Detect which cell encompasses the target text, then output its (X, Y) center coordinate. 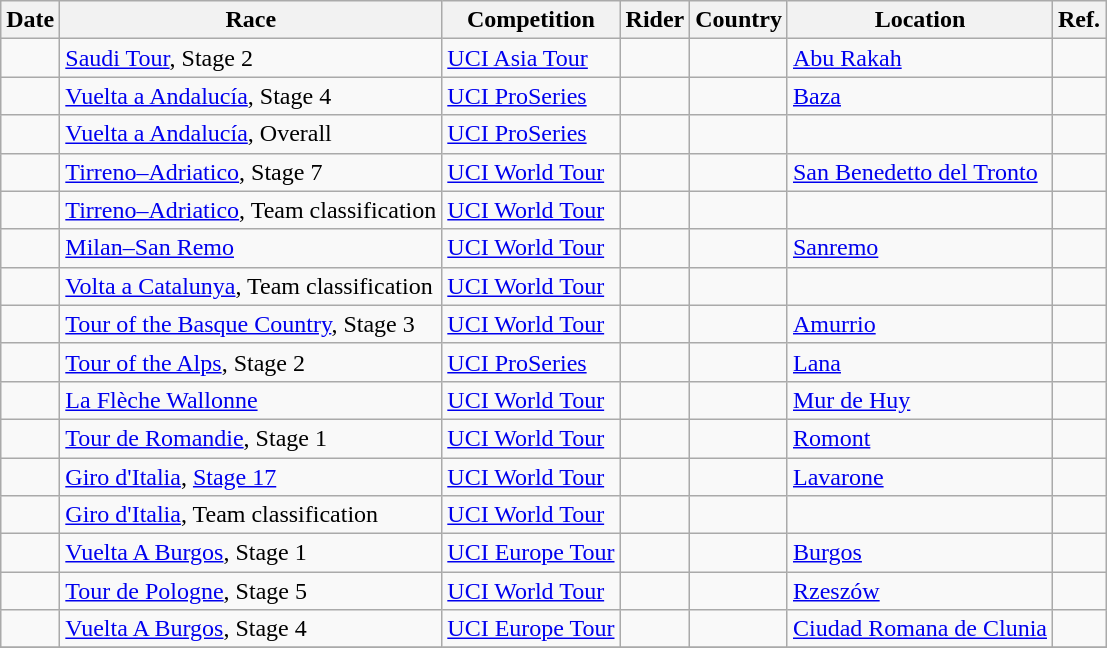
Romont (920, 438)
UCI Asia Tour (531, 58)
Ciudad Romana de Clunia (920, 629)
Giro d'Italia, Team classification (251, 515)
Amurrio (920, 324)
Milan–San Remo (251, 248)
Lana (920, 362)
Volta a Catalunya, Team classification (251, 286)
Tour de Romandie, Stage 1 (251, 438)
Date (30, 20)
Mur de Huy (920, 400)
Tour of the Basque Country, Stage 3 (251, 324)
La Flèche Wallonne (251, 400)
Competition (531, 20)
Tour of the Alps, Stage 2 (251, 362)
Vuelta a Andalucía, Overall (251, 134)
Ref. (1080, 20)
Baza (920, 96)
Tour de Pologne, Stage 5 (251, 591)
Vuelta A Burgos, Stage 1 (251, 553)
Country (739, 20)
Location (920, 20)
Giro d'Italia, Stage 17 (251, 477)
Lavarone (920, 477)
Burgos (920, 553)
Tirreno–Adriatico, Team classification (251, 210)
Abu Rakah (920, 58)
Tirreno–Adriatico, Stage 7 (251, 172)
Vuelta a Andalucía, Stage 4 (251, 96)
Race (251, 20)
Rider (655, 20)
San Benedetto del Tronto (920, 172)
Vuelta A Burgos, Stage 4 (251, 629)
Sanremo (920, 248)
Saudi Tour, Stage 2 (251, 58)
Rzeszów (920, 591)
